For the text-containing cell, return its midpoint in (x, y) coordinate format. 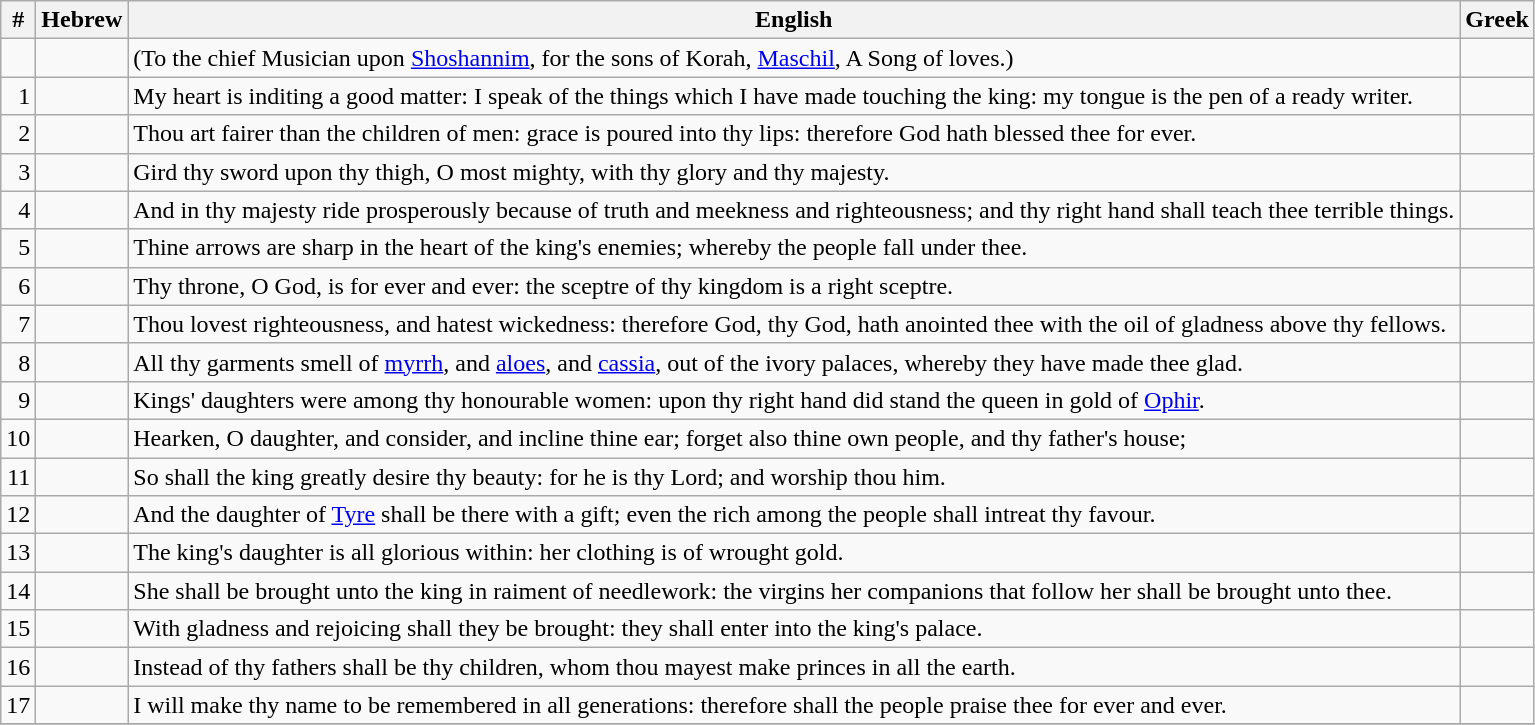
5 (18, 248)
With gladness and rejoicing shall they be brought: they shall enter into the king's palace. (794, 629)
3 (18, 172)
2 (18, 134)
15 (18, 629)
1 (18, 96)
She shall be brought unto the king in raiment of needlework: the virgins her companions that follow her shall be brought unto thee. (794, 591)
10 (18, 438)
7 (18, 324)
11 (18, 477)
Thou art fairer than the children of men: grace is poured into thy lips: therefore God hath blessed thee for ever. (794, 134)
So shall the king greatly desire thy beauty: for he is thy Lord; and worship thou him. (794, 477)
12 (18, 515)
17 (18, 705)
And the daughter of Tyre shall be there with a gift; even the rich among the people shall intreat thy favour. (794, 515)
Thou lovest righteousness, and hatest wickedness: therefore God, thy God, hath anointed thee with the oil of gladness above thy fellows. (794, 324)
Thine arrows are sharp in the heart of the king's enemies; whereby the people fall under thee. (794, 248)
8 (18, 362)
I will make thy name to be remembered in all generations: therefore shall the people praise thee for ever and ever. (794, 705)
Instead of thy fathers shall be thy children, whom thou mayest make princes in all the earth. (794, 667)
The king's daughter is all glorious within: her clothing is of wrought gold. (794, 553)
13 (18, 553)
Kings' daughters were among thy honourable women: upon thy right hand did stand the queen in gold of Ophir. (794, 400)
4 (18, 210)
Hebrew (82, 20)
English (794, 20)
Hearken, O daughter, and consider, and incline thine ear; forget also thine own people, and thy father's house; (794, 438)
And in thy majesty ride prosperously because of truth and meekness and righteousness; and thy right hand shall teach thee terrible things. (794, 210)
9 (18, 400)
My heart is inditing a good matter: I speak of the things which I have made touching the king: my tongue is the pen of a ready writer. (794, 96)
# (18, 20)
14 (18, 591)
(To the chief Musician upon Shoshannim, for the sons of Korah, Maschil, A Song of loves.) (794, 58)
Gird thy sword upon thy thigh, O most mighty, with thy glory and thy majesty. (794, 172)
All thy garments smell of myrrh, and aloes, and cassia, out of the ivory palaces, whereby they have made thee glad. (794, 362)
16 (18, 667)
6 (18, 286)
Greek (1498, 20)
Thy throne, O God, is for ever and ever: the sceptre of thy kingdom is a right sceptre. (794, 286)
